Return the (X, Y) coordinate for the center point of the cell that contains the specified text.  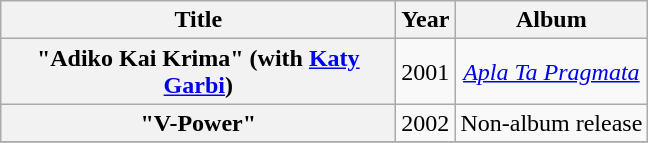
Year (426, 20)
"Adiko Kai Krima" (with Katy Garbi) (198, 72)
2002 (426, 123)
Title (198, 20)
"V-Power" (198, 123)
Album (552, 20)
2001 (426, 72)
Apla Ta Pragmata (552, 72)
Non-album release (552, 123)
